Scan for the cell matching the given text and deliver its (x, y) coordinate at center. 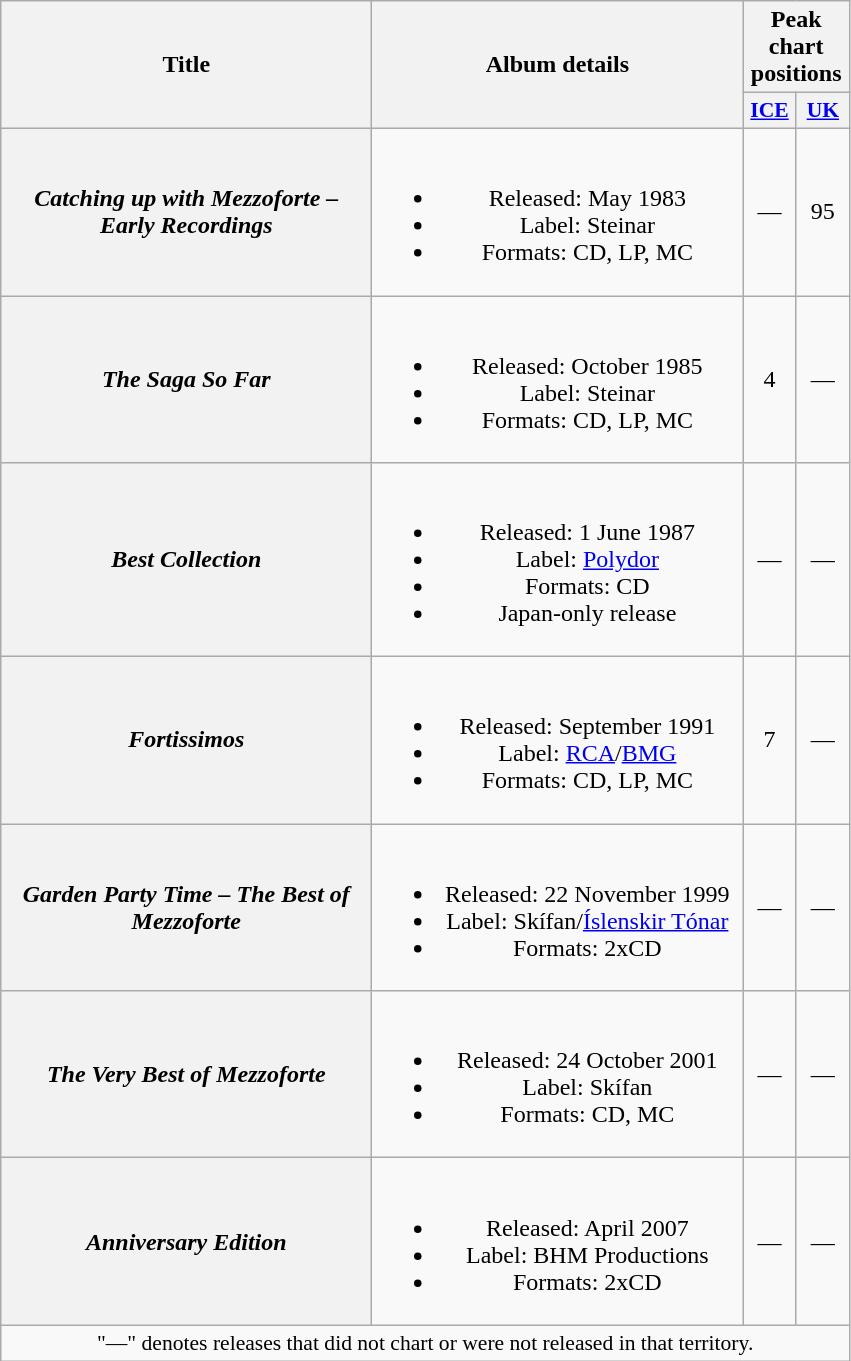
Released: May 1983Label: SteinarFormats: CD, LP, MC (558, 212)
4 (770, 380)
Released: 24 October 2001Label: SkífanFormats: CD, MC (558, 1074)
Album details (558, 65)
"—" denotes releases that did not chart or were not released in that territory. (426, 1343)
Best Collection (186, 560)
The Very Best of Mezzoforte (186, 1074)
Released: September 1991Label: RCA/BMGFormats: CD, LP, MC (558, 740)
Released: October 1985Label: SteinarFormats: CD, LP, MC (558, 380)
Catching up with Mezzoforte – Early Recordings (186, 212)
Garden Party Time – The Best of Mezzoforte (186, 908)
Released: April 2007Label: BHM ProductionsFormats: 2xCD (558, 1242)
ICE (770, 111)
The Saga So Far (186, 380)
Released: 1 June 1987Label: PolydorFormats: CDJapan-only release (558, 560)
Released: 22 November 1999Label: Skífan/Íslenskir TónarFormats: 2xCD (558, 908)
UK (822, 111)
95 (822, 212)
Title (186, 65)
Peak chart positions (796, 47)
Anniversary Edition (186, 1242)
7 (770, 740)
Fortissimos (186, 740)
